Find where the given text appears and provide that cell's center as [x, y] coordinate. 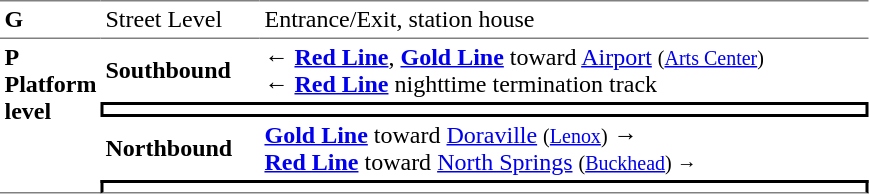
PPlatform level [50, 116]
G [50, 19]
Northbound [180, 148]
Gold Line toward Doraville (Lenox) → Red Line toward North Springs (Buckhead) → [564, 148]
← Red Line, Gold Line toward Airport (Arts Center) ← Red Line nighttime termination track [564, 70]
Street Level [180, 19]
Entrance/Exit, station house [564, 19]
Southbound [180, 70]
